Return [x, y] of the center of cell containing provided text 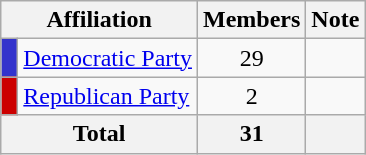
Democratic Party [108, 58]
Republican Party [108, 96]
Members [251, 20]
Note [336, 20]
31 [251, 134]
2 [251, 96]
29 [251, 58]
Total [100, 134]
Affiliation [100, 20]
